Locate the cell with the specified text and output its (x, y) center coordinate. 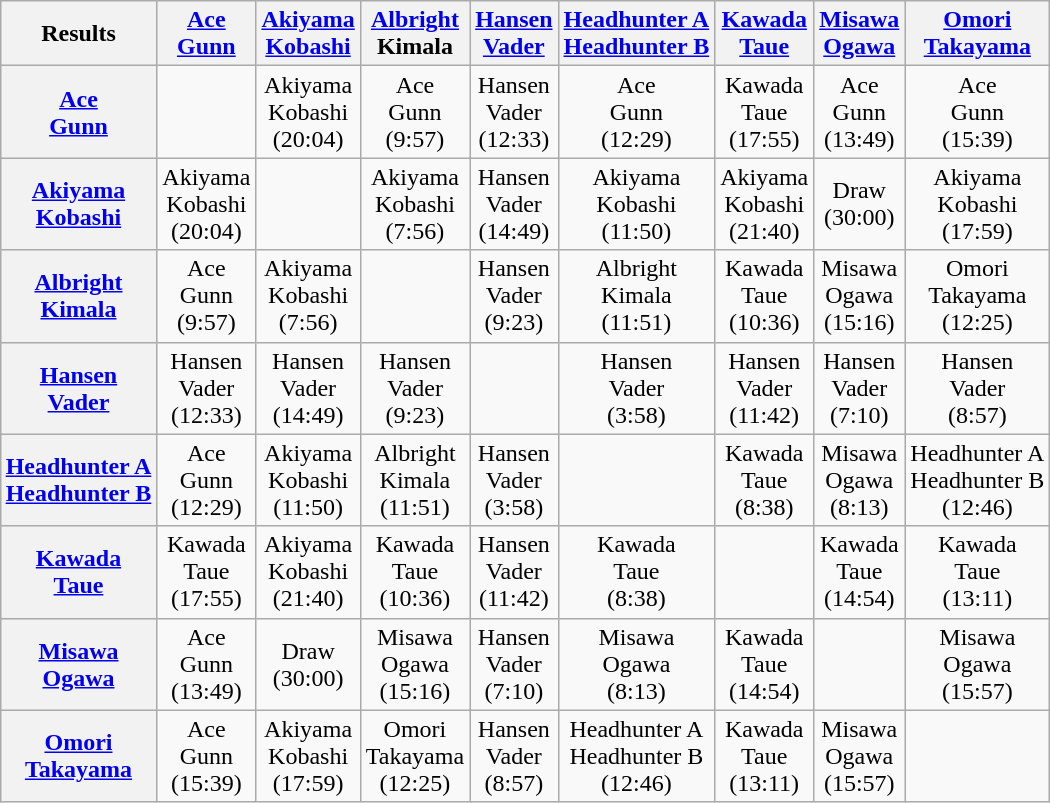
Results (78, 34)
